Provide the [X, Y] coordinate of the cell's center where the given text is located.  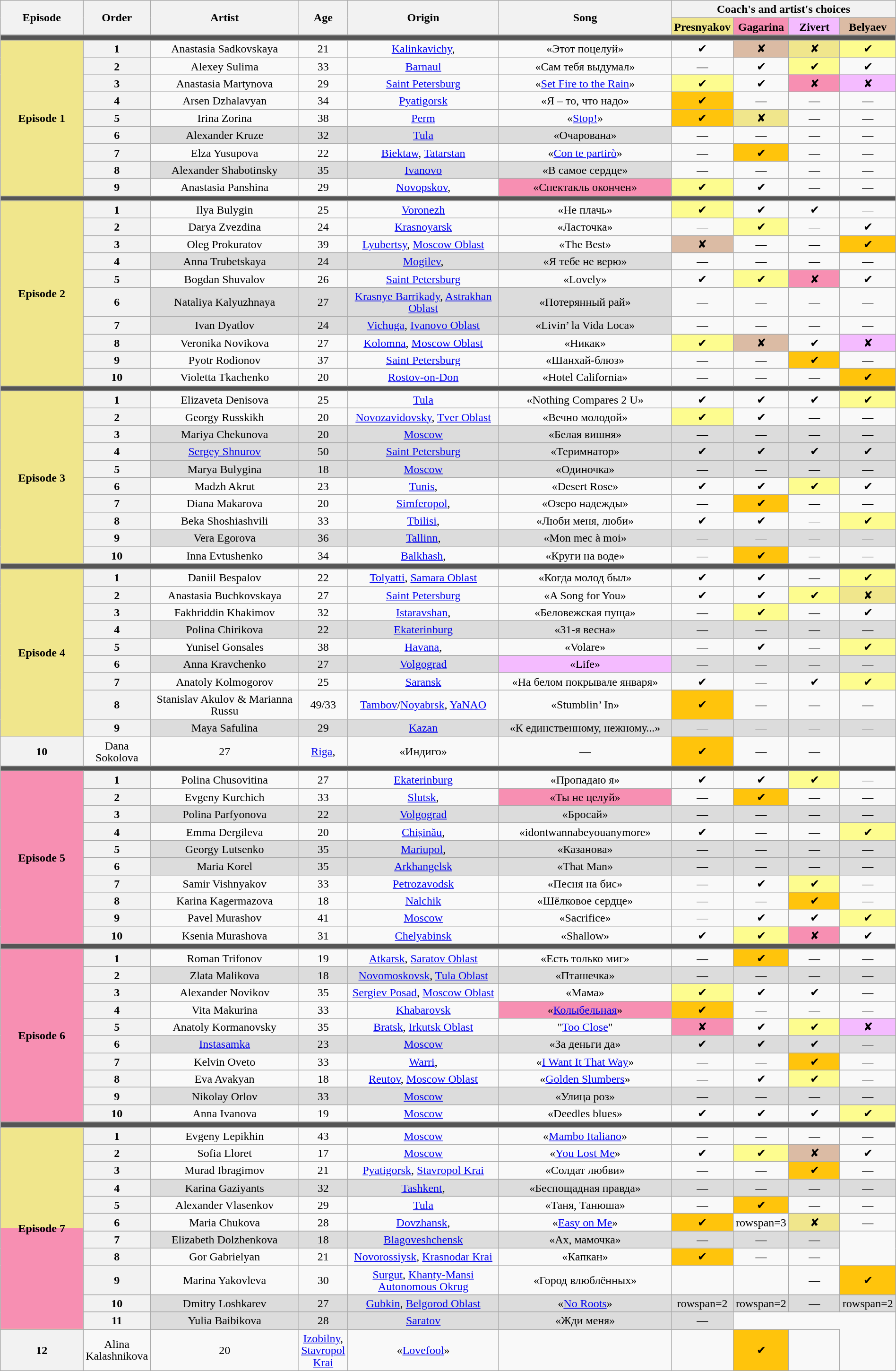
Petrozavodsk [423, 884]
26 [323, 279]
Madzh Akrut [225, 486]
Simferopol, [423, 504]
Pavel Murashov [225, 918]
Yulia Baibikova [225, 1320]
Order [117, 18]
«Капкан» [585, 1257]
Tambov/Noyabrsk, YaNAO [423, 705]
Eva Avakyan [225, 1078]
«Теримнатор» [585, 452]
Episode 4 [42, 653]
Maria Chukova [225, 1222]
Riga, [323, 751]
Elizabeth Dolzhenkova [225, 1239]
Oleg Prokuratov [225, 244]
Vichuga, Ivanovo Oblast [423, 325]
39 [323, 244]
Polina Chirikova [225, 629]
«Я тебе не верю» [585, 262]
Arsen Dzhalavyan [225, 101]
«The Best» [585, 244]
Novopskov, [423, 187]
Novozavidovsky, Tver Oblast [423, 417]
Irina Zorina [225, 118]
Dmitry Loshkarev [225, 1303]
«idontwannabeyouanymore» [585, 832]
«Ах, мамочка» [585, 1239]
«Беспощадная правда» [585, 1188]
«Этот поцелуй» [585, 49]
«Desert Rose» [585, 486]
Warri, [423, 1061]
49/33 [323, 705]
Episode 5 [42, 858]
Karina Gaziyants [225, 1188]
Tashkent, [423, 1188]
Nataliya Kalyuzhnaya [225, 302]
Daniil Bespalov [225, 578]
«Life» [585, 664]
Surgut, Khanty-Mansi Autonomous Okrug [423, 1280]
Elizaveta Denisova [225, 400]
Zlata Malikova [225, 975]
Tallinn, [423, 538]
Artist [225, 18]
Alexey Sulima [225, 66]
Novomoskovsk, Tula Oblast [423, 975]
«Никак» [585, 342]
Chișinău, [423, 832]
12 [42, 1350]
Karina Kagermazova [225, 901]
«Sacrifice» [585, 918]
«Шёлковое сердце» [585, 901]
«Set Fire to the Rain» [585, 83]
Kelvin Oveto [225, 1061]
Alexander Kruze [225, 135]
Kolomna, Moscow Oblast [423, 342]
Havana, [423, 647]
30 [323, 1280]
"Too Close" [585, 1027]
«Nothing Compares 2 U» [585, 400]
50 [323, 452]
«Сам тебя выдумал» [585, 66]
«No Roots» [585, 1303]
«Есть только миг» [585, 957]
«Mambo Italiano» [585, 1136]
«Жди меня» [585, 1320]
Pyatigorsk [423, 101]
Voronezh [423, 210]
Rostov-on-Don [423, 377]
Arkhangelsk [423, 866]
«Таня, Танюша» [585, 1205]
43 [323, 1136]
Ivanovo [423, 170]
Alexander Novikov [225, 992]
Anatoly Kormanovsky [225, 1027]
Balkhash, [423, 555]
«Очарована» [585, 135]
«Песня на бис» [585, 884]
36 [323, 538]
Episode 6 [42, 1035]
Anna Kravchenko [225, 664]
Age [323, 18]
Yunisel Gonsales [225, 647]
Novorossiysk, Krasnodar Krai [423, 1257]
«Ласточка» [585, 227]
31 [323, 936]
«31-я весна» [585, 629]
Belyaev [868, 26]
«Ты не целуй» [585, 797]
«Мама» [585, 992]
«Шанхай-блюз» [585, 360]
«К единственному, нежному...» [585, 728]
«Hotel California» [585, 377]
«Улица роз» [585, 1096]
Pyatigorsk, Stavropol Krai [423, 1170]
Inna Evtushenko [225, 555]
Gubkin, Belgorod Oblast [423, 1303]
Istaravshan, [423, 612]
Episode 7 [42, 1228]
«Не плачь» [585, 210]
«Livin’ la Vida Loca» [585, 325]
«A Song for You» [585, 595]
Chelyabinsk [423, 936]
Nalchik [423, 901]
«Беловежская пуща» [585, 612]
«Индиго» [423, 751]
Krasnye Barrikady, Astrakhan Oblast [423, 302]
Alexander Shabotinsky [225, 170]
Saransk [423, 681]
Khabarovsk [423, 1009]
Emma Dergileva [225, 832]
«На белом покрывале января» [585, 681]
Vera Egorova [225, 538]
Episode [42, 18]
«Когда молод был» [585, 578]
Biektaw, Tatarstan [423, 152]
«Deedles blues» [585, 1113]
rowspan=3 [761, 1222]
41 [323, 918]
Slutsk, [423, 797]
«Бросай» [585, 815]
Gor Gabrielyan [225, 1257]
«Пропадаю я» [585, 780]
«Lovely» [585, 279]
Ivan Dyatlov [225, 325]
Origin [423, 18]
Roman Trifonov [225, 957]
Dana Sokolova [117, 751]
«В самое сердце» [585, 170]
Fakhriddin Khakimov [225, 612]
Vita Makurina [225, 1009]
Ilya Bulygin [225, 210]
Saratov [423, 1320]
Anatoly Kolmogorov [225, 681]
«Колыбельная» [585, 1009]
Song [585, 18]
Tbilisi, [423, 521]
Maria Korel [225, 866]
«Люби меня, люби» [585, 521]
«Lovefool» [423, 1350]
Darya Zvezdina [225, 227]
«Белая вишня» [585, 434]
Gagarina [761, 26]
Ksenia Murashova [225, 936]
«Shallow» [585, 936]
Episode 1 [42, 118]
Georgy Russkikh [225, 417]
Anastasia Sadkovskaya [225, 49]
Alina Kalashnikova [117, 1350]
Pyotr Rodionov [225, 360]
Mariupol, [423, 849]
Anna Ivanova [225, 1113]
Presnyakov [702, 26]
Beka Shoshiashvili [225, 521]
Evgeny Kurchich [225, 797]
Zivert [814, 26]
Violetta Tkachenko [225, 377]
«Одиночка» [585, 469]
Sergey Shnurov [225, 452]
«Потерянный рай» [585, 302]
Veronika Novikova [225, 342]
Episode 2 [42, 293]
Marina Yakovleva [225, 1280]
Sofia Lloret [225, 1153]
Blagoveshchensk [423, 1239]
Episode 3 [42, 477]
Bogdan Shuvalov [225, 279]
«Озеро надежды» [585, 504]
Anna Trubetskaya [225, 262]
«Круги на воде» [585, 555]
37 [323, 360]
«Я – то, что надо» [585, 101]
Reutov, Moscow Oblast [423, 1078]
Tolyatti, Samara Oblast [423, 578]
Georgy Lutsenko [225, 849]
Sergiev Posad, Moscow Oblast [423, 992]
Alexander Vlasenkov [225, 1205]
Marya Bulygina [225, 469]
Samir Vishnyakov [225, 884]
11 [117, 1320]
Dovzhansk, [423, 1222]
«Con te partirò» [585, 152]
Kalinkavichy, [423, 49]
Evgeny Lepikhin [225, 1136]
«Казанова» [585, 849]
Mogilev, [423, 262]
Maya Safulina [225, 728]
Lyubertsy, Moscow Oblast [423, 244]
Barnaul [423, 66]
Perm [423, 118]
«Спектакль окончен» [585, 187]
Diana Makarova [225, 504]
«Вечно молодой» [585, 417]
Anastasia Panshina [225, 187]
Polina Chusovitina [225, 780]
Murad Ibragimov [225, 1170]
Polina Parfyonova [225, 815]
Nikolay Orlov [225, 1096]
«I Want It That Way» [585, 1061]
«That Man» [585, 866]
17 [323, 1153]
«Город влюблённых» [585, 1280]
«Солдат любви» [585, 1170]
Atkarsk, Saratov Oblast [423, 957]
Stanislav Akulov & Marianna Russu [225, 705]
Anastasia Martynova [225, 83]
«Stumblin’ In» [585, 705]
Bratsk, Irkutsk Oblast [423, 1027]
«Volare» [585, 647]
Elza Yusupova [225, 152]
«Easy on Me» [585, 1222]
Tunis, [423, 486]
«Stop!» [585, 118]
«You Lost Me» [585, 1153]
Kazan [423, 728]
Anastasia Buchkovskaya [225, 595]
Izobilny, Stavropol Krai [323, 1350]
«Mon mec à moi» [585, 538]
Krasnoyarsk [423, 227]
Coach's and artist's choices [784, 9]
Mariya Chekunova [225, 434]
«За деньги да» [585, 1044]
«Пташечка» [585, 975]
«Golden Slumbers» [585, 1078]
Instasamka [225, 1044]
